Extract the [X, Y] coordinate from the center of the cell holding the provided text.  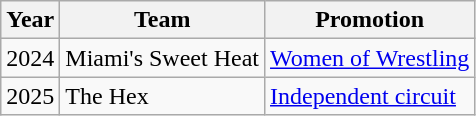
Promotion [369, 20]
The Hex [162, 96]
Year [30, 20]
Miami's Sweet Heat [162, 58]
2025 [30, 96]
Independent circuit [369, 96]
2024 [30, 58]
Team [162, 20]
Women of Wrestling [369, 58]
